Extract the (x, y) coordinate from the center of the cell holding the provided text.  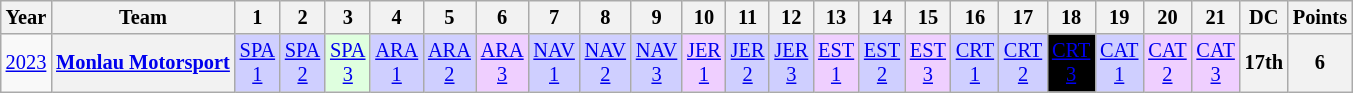
CRT2 (1023, 63)
CRT1 (975, 63)
16 (975, 17)
2023 (26, 63)
Team (143, 17)
EST3 (928, 63)
Monlau Motorsport (143, 63)
17th (1264, 63)
Points (1320, 17)
SPA2 (302, 63)
NAV1 (554, 63)
CAT1 (1119, 63)
EST1 (836, 63)
NAV2 (606, 63)
ARA1 (396, 63)
SPA1 (258, 63)
21 (1216, 17)
10 (704, 17)
CRT3 (1071, 63)
CAT2 (1167, 63)
19 (1119, 17)
JER1 (704, 63)
NAV3 (656, 63)
15 (928, 17)
ARA2 (450, 63)
17 (1023, 17)
5 (450, 17)
14 (882, 17)
1 (258, 17)
JER3 (791, 63)
Year (26, 17)
4 (396, 17)
13 (836, 17)
11 (748, 17)
EST2 (882, 63)
ARA3 (502, 63)
18 (1071, 17)
CAT3 (1216, 63)
12 (791, 17)
7 (554, 17)
DC (1264, 17)
8 (606, 17)
SPA3 (348, 63)
9 (656, 17)
20 (1167, 17)
JER2 (748, 63)
2 (302, 17)
3 (348, 17)
